Locate the cell with the specified text and output its [X, Y] center coordinate. 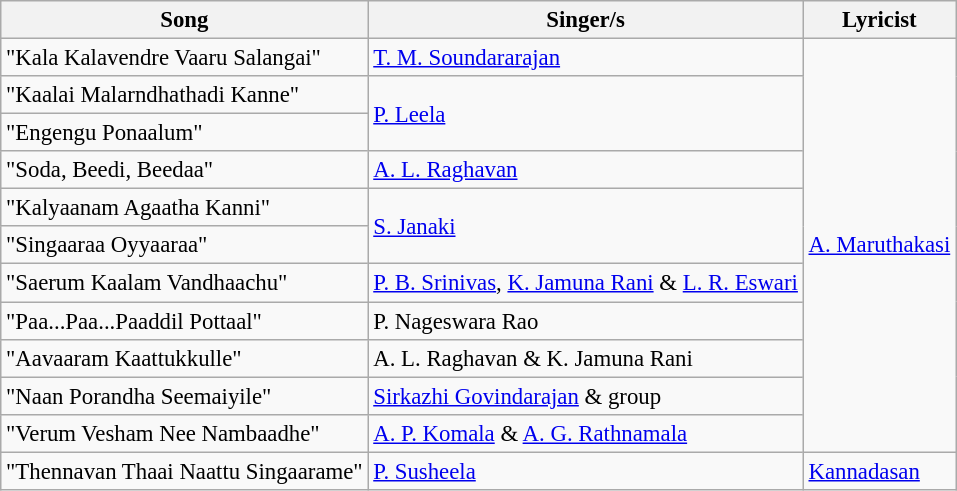
"Kala Kalavendre Vaaru Salangai" [184, 58]
P. Nageswara Rao [586, 321]
"Soda, Beedi, Beedaa" [184, 170]
P. Susheela [586, 471]
T. M. Soundararajan [586, 58]
"Verum Vesham Nee Nambaadhe" [184, 433]
"Engengu Ponaalum" [184, 133]
A. P. Komala & A. G. Rathnamala [586, 433]
"Thennavan Thaai Naattu Singaarame" [184, 471]
S. Janaki [586, 226]
"Singaaraa Oyyaaraa" [184, 245]
Singer/s [586, 20]
"Naan Porandha Seemaiyile" [184, 396]
"Paa...Paa...Paaddil Pottaal" [184, 321]
A. L. Raghavan & K. Jamuna Rani [586, 358]
A. Maruthakasi [879, 246]
"Aavaaram Kaattukkulle" [184, 358]
P. B. Srinivas, K. Jamuna Rani & L. R. Eswari [586, 283]
Kannadasan [879, 471]
"Saerum Kaalam Vandhaachu" [184, 283]
"Kalyaanam Agaatha Kanni" [184, 208]
"Kaalai Malarndhathadi Kanne" [184, 95]
Sirkazhi Govindarajan & group [586, 396]
A. L. Raghavan [586, 170]
Lyricist [879, 20]
Song [184, 20]
P. Leela [586, 114]
